Pinpoint the cell where the given text exists, returning its (X, Y) midpoint coordinate. 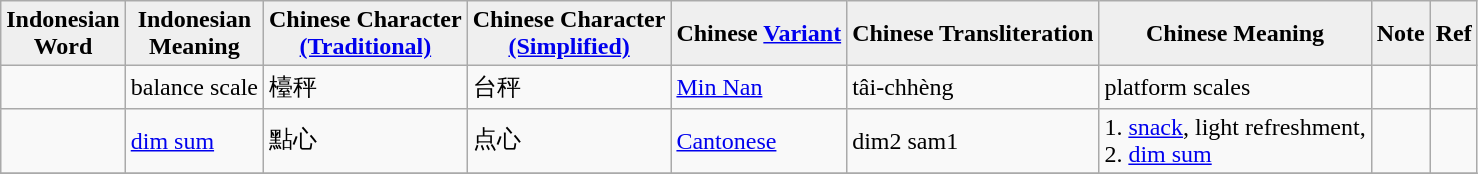
Chinese Transliteration (973, 34)
檯秤 (366, 88)
Chinese Variant (759, 34)
Chinese Character (Simplified) (569, 34)
Chinese Character (Traditional) (366, 34)
台秤 (569, 88)
點心 (366, 140)
1. snack, light refreshment, 2. dim sum (1235, 140)
点心 (569, 140)
Note (1400, 34)
Chinese Meaning (1235, 34)
Ref (1454, 34)
tâi-chhèng (973, 88)
Indonesian Meaning (194, 34)
Indonesian Word (63, 34)
Min Nan (759, 88)
Cantonese (759, 140)
platform scales (1235, 88)
balance scale (194, 88)
dim sum (194, 140)
dim2 sam1 (973, 140)
